Identify which cell holds the provided text, then report its (X, Y) central coordinate. 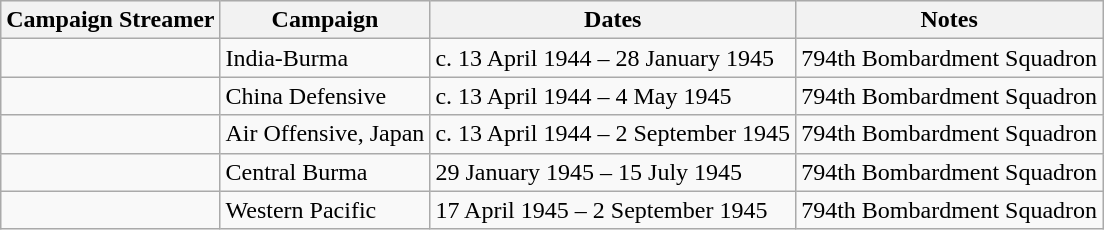
17 April 1945 – 2 September 1945 (613, 210)
c. 13 April 1944 – 2 September 1945 (613, 134)
Central Burma (325, 172)
Campaign Streamer (110, 20)
Campaign (325, 20)
c. 13 April 1944 – 4 May 1945 (613, 96)
India-Burma (325, 58)
29 January 1945 – 15 July 1945 (613, 172)
c. 13 April 1944 – 28 January 1945 (613, 58)
Dates (613, 20)
China Defensive (325, 96)
Western Pacific (325, 210)
Air Offensive, Japan (325, 134)
Notes (950, 20)
